Detect which cell encompasses the target text, then output its [x, y] center coordinate. 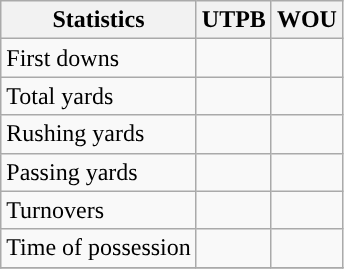
WOU [306, 20]
Turnovers [99, 210]
First downs [99, 58]
Total yards [99, 96]
UTPB [234, 20]
Passing yards [99, 172]
Statistics [99, 20]
Time of possession [99, 248]
Rushing yards [99, 134]
